Detect which cell encompasses the target text, then output its [X, Y] center coordinate. 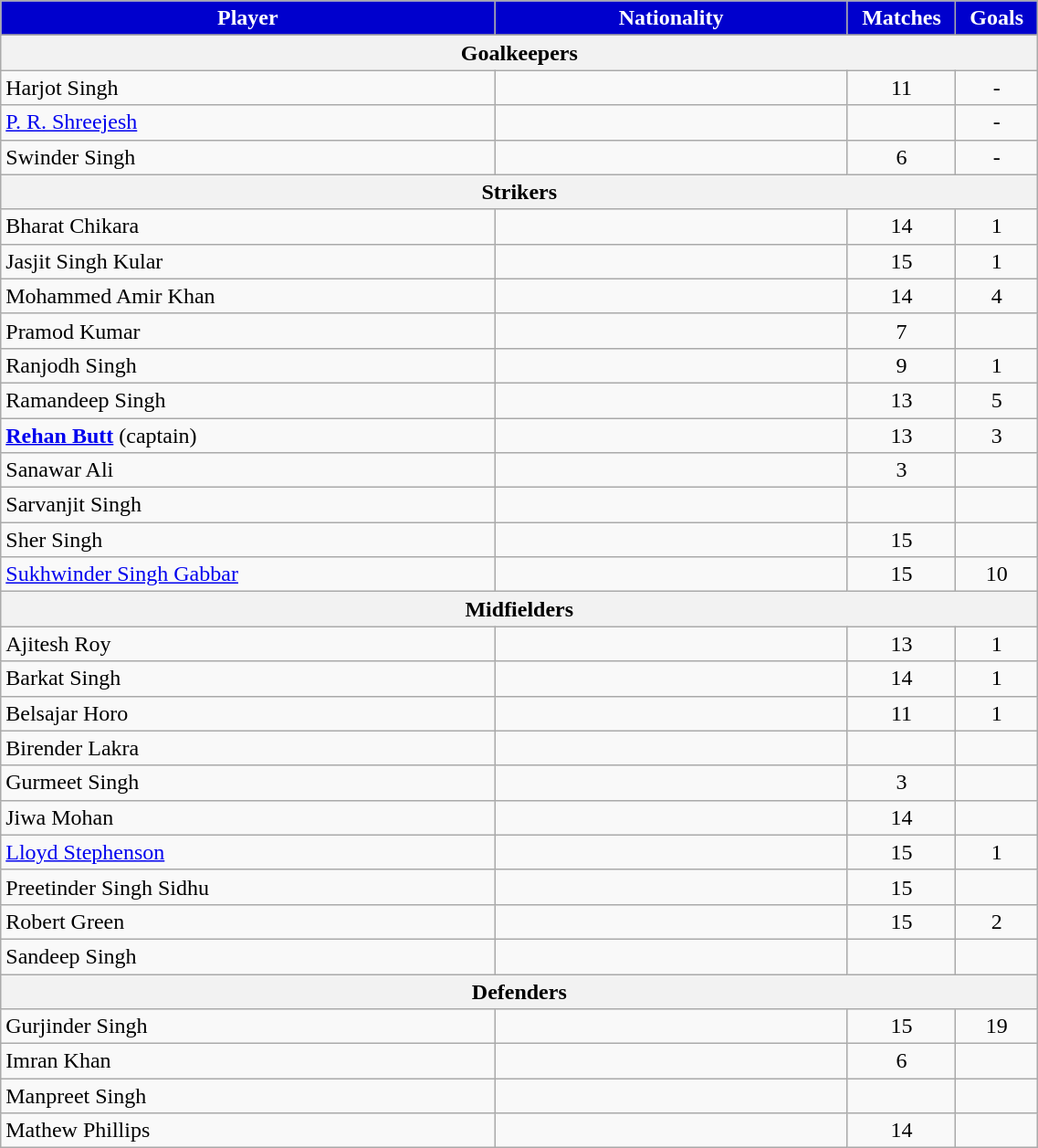
Mohammed Amir Khan [248, 296]
Barkat Singh [248, 679]
Bharat Chikara [248, 226]
Ranjodh Singh [248, 365]
Mathew Phillips [248, 1131]
Robert Green [248, 922]
Nationality [672, 18]
Gurmeet Singh [248, 783]
P. R. Shreejesh [248, 122]
Preetinder Singh Sidhu [248, 887]
Player [248, 18]
Swinder Singh [248, 157]
Manpreet Singh [248, 1096]
Harjot Singh [248, 88]
Matches [901, 18]
Midfielders [519, 609]
4 [997, 296]
Sandeep Singh [248, 956]
Birender Lakra [248, 748]
10 [997, 574]
9 [901, 365]
Ajitesh Roy [248, 644]
7 [901, 331]
19 [997, 1027]
2 [997, 922]
Pramod Kumar [248, 331]
Sukhwinder Singh Gabbar [248, 574]
Jiwa Mohan [248, 817]
Strikers [519, 192]
Goals [997, 18]
Goalkeepers [519, 53]
Gurjinder Singh [248, 1027]
Lloyd Stephenson [248, 852]
5 [997, 400]
Sarvanjit Singh [248, 505]
Defenders [519, 991]
Imran Khan [248, 1061]
Belsajar Horo [248, 713]
Rehan Butt (captain) [248, 436]
Sher Singh [248, 540]
Sanawar Ali [248, 470]
Ramandeep Singh [248, 400]
Jasjit Singh Kular [248, 261]
